Locate the cell with the specified text and output its (X, Y) center coordinate. 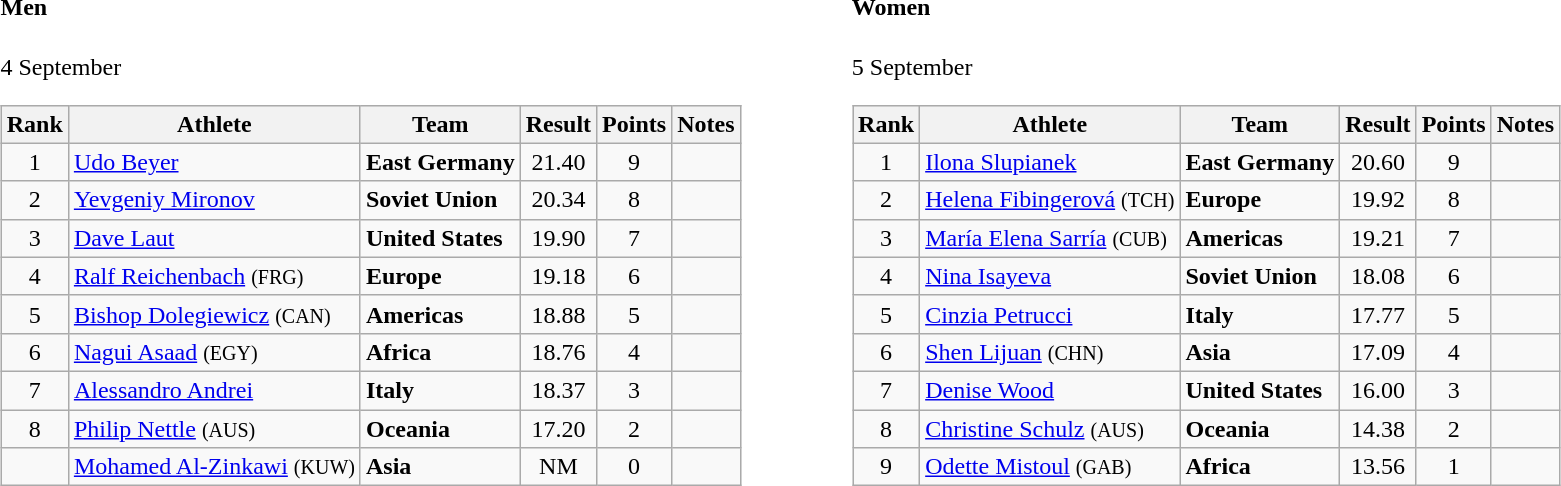
21.40 (558, 162)
Odette Mistoul (GAB) (1050, 467)
0 (634, 467)
Alessandro Andrei (214, 390)
18.88 (558, 314)
19.18 (558, 276)
Ilona Slupianek (1050, 162)
NM (558, 467)
19.90 (558, 238)
Denise Wood (1050, 390)
17.77 (1378, 314)
Shen Lijuan (CHN) (1050, 352)
20.60 (1378, 162)
19.21 (1378, 238)
Bishop Dolegiewicz (CAN) (214, 314)
17.09 (1378, 352)
Udo Beyer (214, 162)
María Elena Sarría (CUB) (1050, 238)
16.00 (1378, 390)
19.92 (1378, 200)
18.08 (1378, 276)
Philip Nettle (AUS) (214, 429)
17.20 (558, 429)
Yevgeniy Mironov (214, 200)
Ralf Reichenbach (FRG) (214, 276)
Nagui Asaad (EGY) (214, 352)
Dave Laut (214, 238)
Nina Isayeva (1050, 276)
Cinzia Petrucci (1050, 314)
18.76 (558, 352)
14.38 (1378, 429)
Helena Fibingerová (TCH) (1050, 200)
Mohamed Al-Zinkawi (KUW) (214, 467)
20.34 (558, 200)
18.37 (558, 390)
Christine Schulz (AUS) (1050, 429)
13.56 (1378, 467)
